Locate the cell with the specified text and output its [x, y] center coordinate. 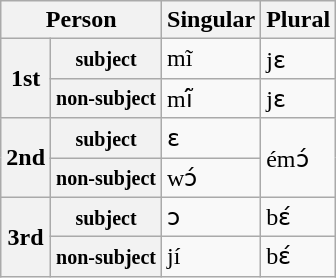
2nd [26, 158]
mĩ [212, 59]
ɔ [212, 217]
mĩ́ [212, 98]
wɔ́ [212, 178]
Plural [298, 20]
Person [82, 20]
jí [212, 257]
ɛ [212, 138]
3rd [26, 236]
1st [26, 78]
Singular [212, 20]
émɔ́ [298, 158]
